Identify which cell holds the provided text, then report its [x, y] central coordinate. 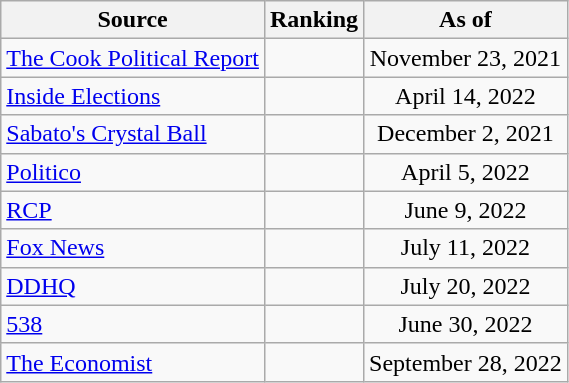
Ranking [314, 20]
The Economist [133, 362]
Politico [133, 172]
June 30, 2022 [466, 324]
April 14, 2022 [466, 96]
Sabato's Crystal Ball [133, 134]
June 9, 2022 [466, 210]
September 28, 2022 [466, 362]
Fox News [133, 248]
DDHQ [133, 286]
Inside Elections [133, 96]
As of [466, 20]
April 5, 2022 [466, 172]
RCP [133, 210]
December 2, 2021 [466, 134]
July 11, 2022 [466, 248]
The Cook Political Report [133, 58]
538 [133, 324]
July 20, 2022 [466, 286]
November 23, 2021 [466, 58]
Source [133, 20]
